Search for the cell housing the specified text and yield its [x, y] center coordinate. 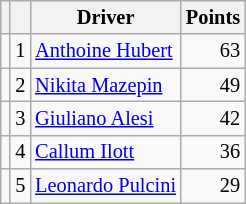
2 [20, 85]
3 [20, 118]
Giuliano Alesi [106, 118]
5 [20, 186]
Driver [106, 17]
Anthoine Hubert [106, 51]
Nikita Mazepin [106, 85]
Callum Ilott [106, 152]
42 [213, 118]
49 [213, 85]
29 [213, 186]
4 [20, 152]
1 [20, 51]
36 [213, 152]
63 [213, 51]
Leonardo Pulcini [106, 186]
Points [213, 17]
